Output the [x, y] coordinate of the center of the cell containing the given text.  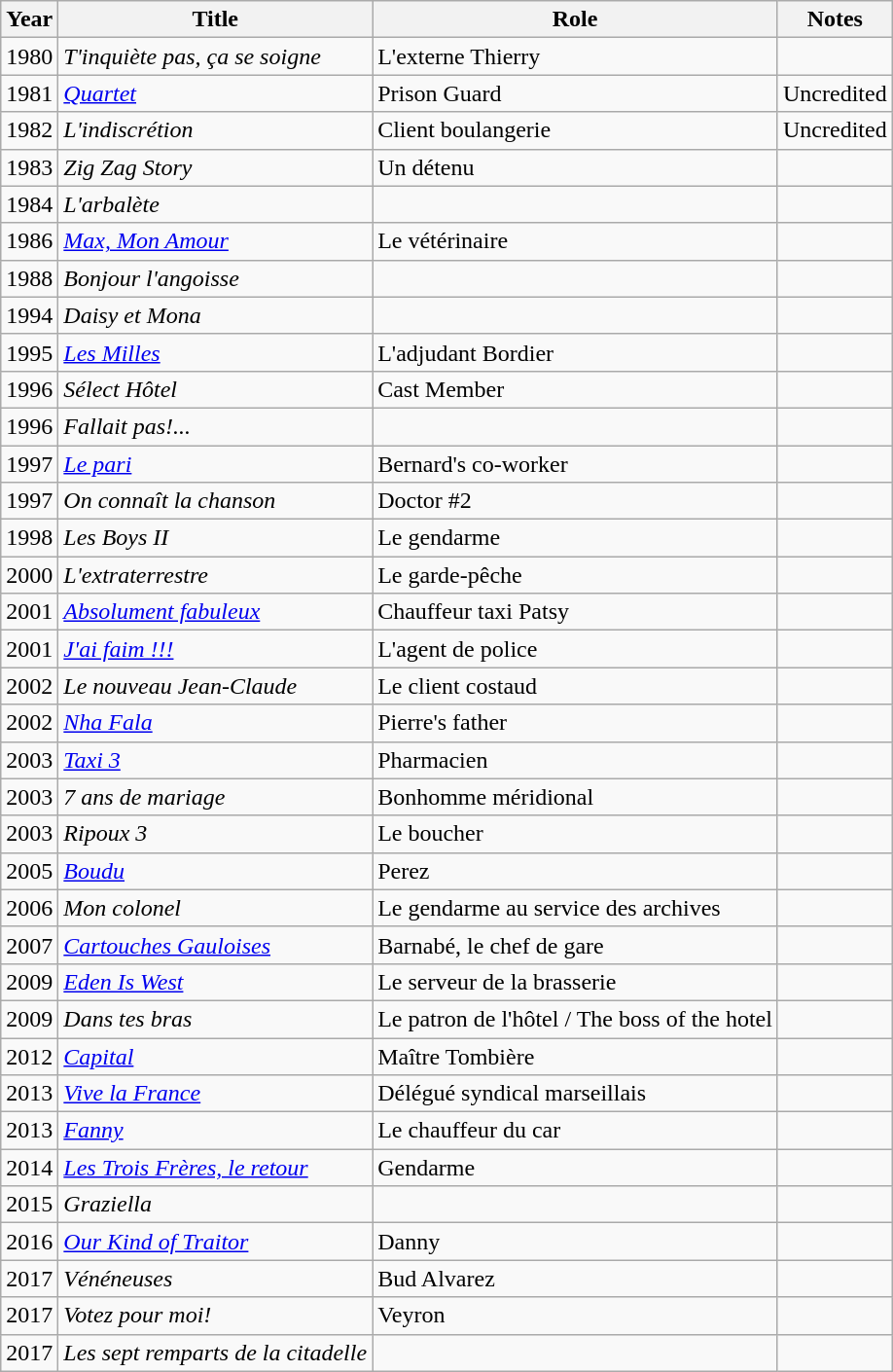
Le gendarme au service des archives [576, 908]
Taxi 3 [216, 760]
1998 [29, 538]
Cartouches Gauloises [216, 945]
Le chauffeur du car [576, 1131]
Dans tes bras [216, 1019]
Doctor #2 [576, 501]
1986 [29, 241]
1982 [29, 130]
Client boulangerie [576, 130]
1980 [29, 56]
Maître Tombière [576, 1056]
Délégué syndical marseillais [576, 1094]
Cast Member [576, 389]
L'agent de police [576, 649]
Les Boys II [216, 538]
Gendarme [576, 1168]
Absolument fabuleux [216, 612]
2014 [29, 1168]
2007 [29, 945]
Zig Zag Story [216, 167]
L'externe Thierry [576, 56]
1984 [29, 204]
Bonjour l'angoisse [216, 278]
Le client costaud [576, 686]
Daisy et Mona [216, 315]
1994 [29, 315]
Le pari [216, 464]
2005 [29, 871]
1995 [29, 352]
Votez pour moi! [216, 1316]
Barnabé, le chef de gare [576, 945]
Fallait pas!... [216, 426]
L'adjudant Bordier [576, 352]
Role [576, 19]
Les sept remparts de la citadelle [216, 1353]
Year [29, 19]
On connaît la chanson [216, 501]
Les Trois Frères, le retour [216, 1168]
Les Milles [216, 352]
Max, Mon Amour [216, 241]
1983 [29, 167]
Le nouveau Jean-Claude [216, 686]
Veyron [576, 1316]
Ripoux 3 [216, 834]
Nha Fala [216, 723]
Quartet [216, 93]
L'arbalète [216, 204]
Le vétérinaire [576, 241]
Un détenu [576, 167]
Pierre's father [576, 723]
Chauffeur taxi Patsy [576, 612]
Perez [576, 871]
Danny [576, 1242]
Graziella [216, 1205]
2006 [29, 908]
Le boucher [576, 834]
Vénéneuses [216, 1279]
Vive la France [216, 1094]
Bernard's co-worker [576, 464]
Capital [216, 1056]
Title [216, 19]
Le gendarme [576, 538]
Le patron de l'hôtel / The boss of the hotel [576, 1019]
Fanny [216, 1131]
Notes [835, 19]
2016 [29, 1242]
2015 [29, 1205]
J'ai faim !!! [216, 649]
Bud Alvarez [576, 1279]
Boudu [216, 871]
1981 [29, 93]
Bonhomme méridional [576, 797]
Eden Is West [216, 982]
L'indiscrétion [216, 130]
L'extraterrestre [216, 575]
Sélect Hôtel [216, 389]
1988 [29, 278]
T'inquiète pas, ça se soigne [216, 56]
7 ans de mariage [216, 797]
Le serveur de la brasserie [576, 982]
Pharmacien [576, 760]
2012 [29, 1056]
Le garde-pêche [576, 575]
Our Kind of Traitor [216, 1242]
2000 [29, 575]
Prison Guard [576, 93]
Mon colonel [216, 908]
